Provide the [X, Y] coordinate of the cell's center where the given text is located.  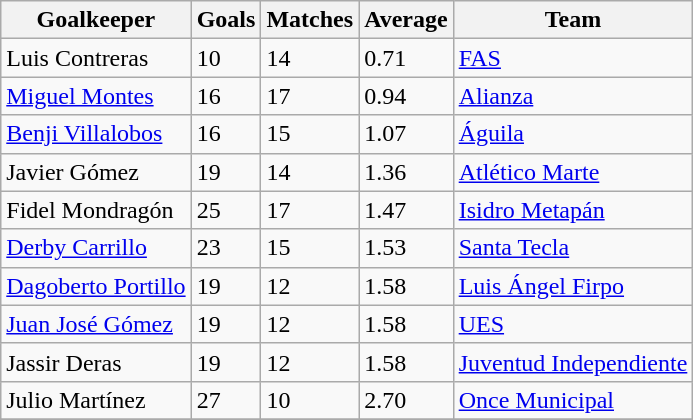
1.36 [406, 172]
Luis Ángel Firpo [573, 286]
Matches [310, 20]
FAS [573, 58]
Once Municipal [573, 400]
Miguel Montes [96, 96]
Goals [226, 20]
Alianza [573, 96]
23 [226, 248]
Team [573, 20]
0.94 [406, 96]
Luis Contreras [96, 58]
Juan José Gómez [96, 324]
Benji Villalobos [96, 134]
27 [226, 400]
Goalkeeper [96, 20]
25 [226, 210]
2.70 [406, 400]
Santa Tecla [573, 248]
Isidro Metapán [573, 210]
1.53 [406, 248]
1.47 [406, 210]
1.07 [406, 134]
Jassir Deras [96, 362]
UES [573, 324]
Fidel Mondragón [96, 210]
0.71 [406, 58]
Atlético Marte [573, 172]
Average [406, 20]
Dagoberto Portillo [96, 286]
Javier Gómez [96, 172]
Águila [573, 134]
Derby Carrillo [96, 248]
Juventud Independiente [573, 362]
Julio Martínez [96, 400]
